Provide the (X, Y) coordinate of the cell's center where the given text is located.  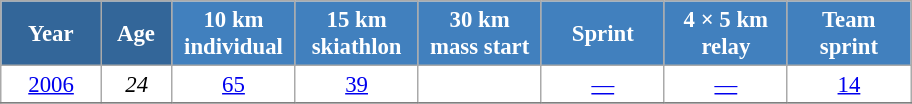
Sprint (602, 34)
14 (848, 85)
24 (136, 85)
4 × 5 km relay (726, 34)
30 km mass start (480, 34)
Team sprint (848, 34)
65 (234, 85)
Age (136, 34)
Year (52, 34)
39 (356, 85)
15 km skiathlon (356, 34)
10 km individual (234, 34)
2006 (52, 85)
